Identify which cell holds the provided text, then report its (X, Y) central coordinate. 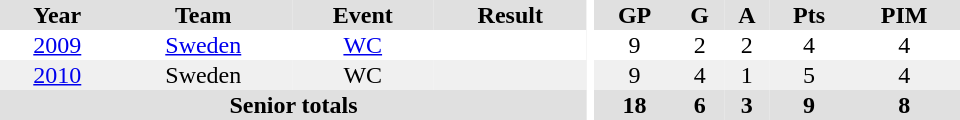
1 (747, 75)
2010 (58, 75)
Team (204, 15)
GP (635, 15)
2009 (58, 45)
G (700, 15)
18 (635, 105)
Senior totals (294, 105)
A (747, 15)
Pts (810, 15)
5 (810, 75)
8 (904, 105)
Result (511, 15)
PIM (904, 15)
Year (58, 15)
Event (363, 15)
3 (747, 105)
6 (700, 105)
